Locate the cell with the specified text and output its (X, Y) center coordinate. 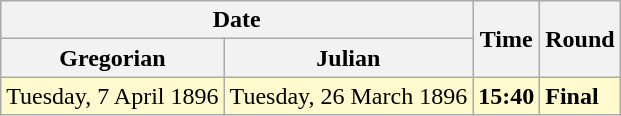
Final (580, 96)
Date (237, 20)
Round (580, 39)
Tuesday, 7 April 1896 (112, 96)
15:40 (506, 96)
Gregorian (112, 58)
Julian (348, 58)
Time (506, 39)
Tuesday, 26 March 1896 (348, 96)
